For the text-containing cell, return its midpoint in (x, y) coordinate format. 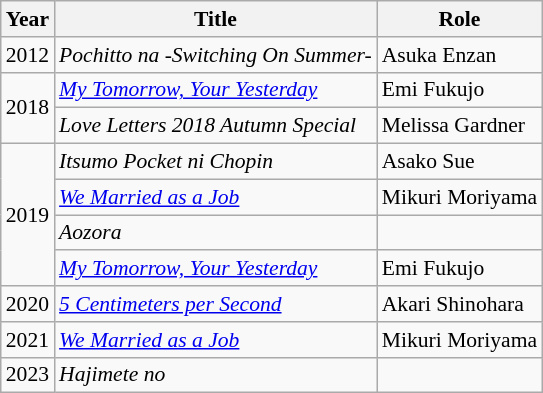
Itsumo Pocket ni Chopin (216, 162)
2019 (28, 215)
Aozora (216, 233)
Year (28, 19)
Melissa Gardner (460, 126)
2012 (28, 55)
Pochitto na -Switching On Summer- (216, 55)
Akari Shinohara (460, 304)
2023 (28, 375)
2020 (28, 304)
2018 (28, 108)
Title (216, 19)
Hajimete no (216, 375)
2021 (28, 340)
Asuka Enzan (460, 55)
Role (460, 19)
Love Letters 2018 Autumn Special (216, 126)
Asako Sue (460, 162)
5 Centimeters per Second (216, 304)
